Determine the [X, Y] coordinate at the center of the cell enclosing the given text.  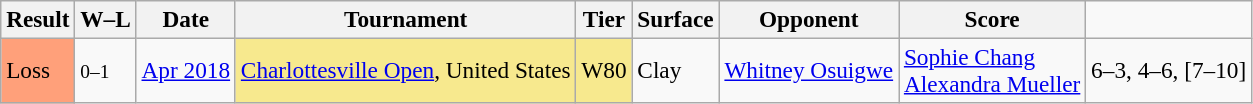
Opponent [808, 19]
Sophie Chang Alexandra Mueller [992, 70]
Score [992, 19]
Loss [38, 70]
Apr 2018 [186, 70]
0–1 [106, 70]
Date [186, 19]
Whitney Osuigwe [808, 70]
Tournament [405, 19]
W80 [604, 70]
Tier [604, 19]
Result [38, 19]
Clay [676, 70]
6–3, 4–6, [7–10] [1169, 70]
Surface [676, 19]
W–L [106, 19]
Charlottesville Open, United States [405, 70]
